Determine the (X, Y) coordinate at the center of the cell enclosing the given text.  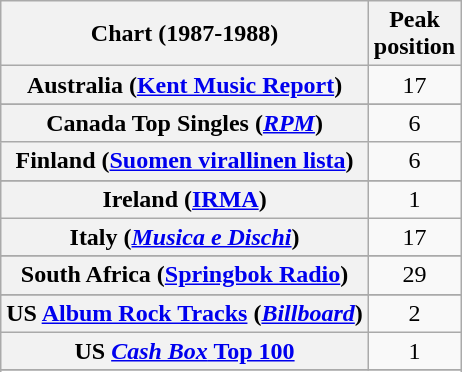
2 (414, 313)
Chart (1987-1988) (185, 34)
Ireland (IRMA) (185, 199)
Canada Top Singles (RPM) (185, 123)
Finland (Suomen virallinen lista) (185, 161)
29 (414, 275)
Italy (Musica e Dischi) (185, 237)
Australia (Kent Music Report) (185, 85)
South Africa (Springbok Radio) (185, 275)
Peakposition (414, 34)
US Album Rock Tracks (Billboard) (185, 313)
US Cash Box Top 100 (185, 351)
